Capture the cell that displays the provided text and extract its (X, Y) central coordinate. 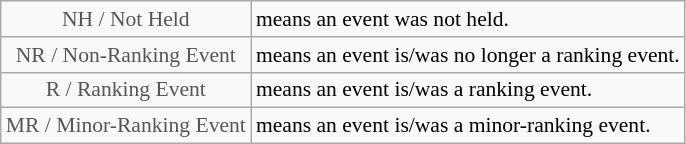
means an event is/was a ranking event. (468, 90)
MR / Minor-Ranking Event (126, 126)
means an event is/was no longer a ranking event. (468, 55)
NR / Non-Ranking Event (126, 55)
R / Ranking Event (126, 90)
means an event was not held. (468, 19)
means an event is/was a minor-ranking event. (468, 126)
NH / Not Held (126, 19)
